Locate the cell with the specified text and output its (x, y) center coordinate. 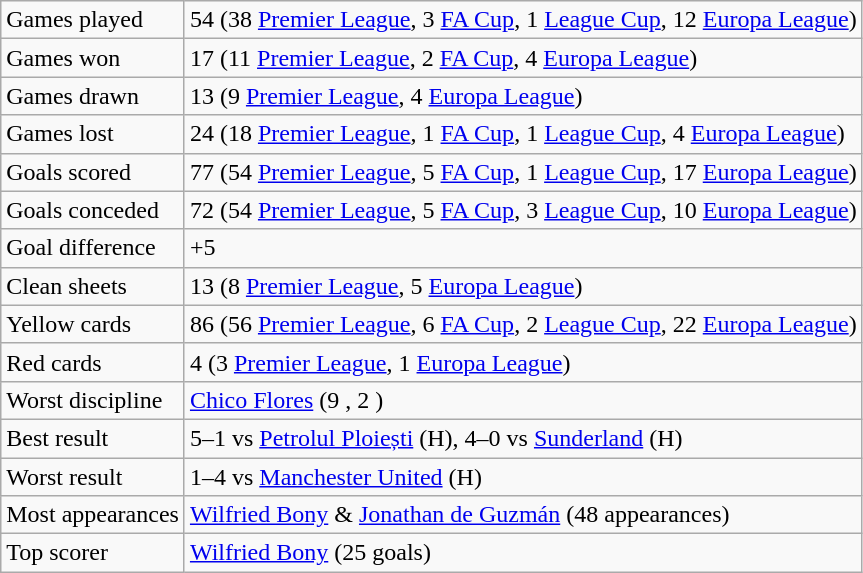
24 (18 Premier League, 1 FA Cup, 1 League Cup, 4 Europa League) (523, 134)
Top scorer (93, 553)
Games played (93, 20)
Games drawn (93, 96)
Best result (93, 438)
Yellow cards (93, 324)
77 (54 Premier League, 5 FA Cup, 1 League Cup, 17 Europa League) (523, 172)
Wilfried Bony (25 goals) (523, 553)
Games won (93, 58)
Goal difference (93, 248)
Most appearances (93, 515)
5–1 vs Petrolul Ploiești (H), 4–0 vs Sunderland (H) (523, 438)
Worst discipline (93, 400)
4 (3 Premier League, 1 Europa League) (523, 362)
Wilfried Bony & Jonathan de Guzmán (48 appearances) (523, 515)
Goals scored (93, 172)
Games lost (93, 134)
1–4 vs Manchester United (H) (523, 477)
Goals conceded (93, 210)
86 (56 Premier League, 6 FA Cup, 2 League Cup, 22 Europa League) (523, 324)
+5 (523, 248)
Worst result (93, 477)
17 (11 Premier League, 2 FA Cup, 4 Europa League) (523, 58)
54 (38 Premier League, 3 FA Cup, 1 League Cup, 12 Europa League) (523, 20)
13 (8 Premier League, 5 Europa League) (523, 286)
Red cards (93, 362)
Clean sheets (93, 286)
13 (9 Premier League, 4 Europa League) (523, 96)
Chico Flores (9 , 2 ) (523, 400)
72 (54 Premier League, 5 FA Cup, 3 League Cup, 10 Europa League) (523, 210)
